Capture the cell that displays the provided text and extract its [x, y] central coordinate. 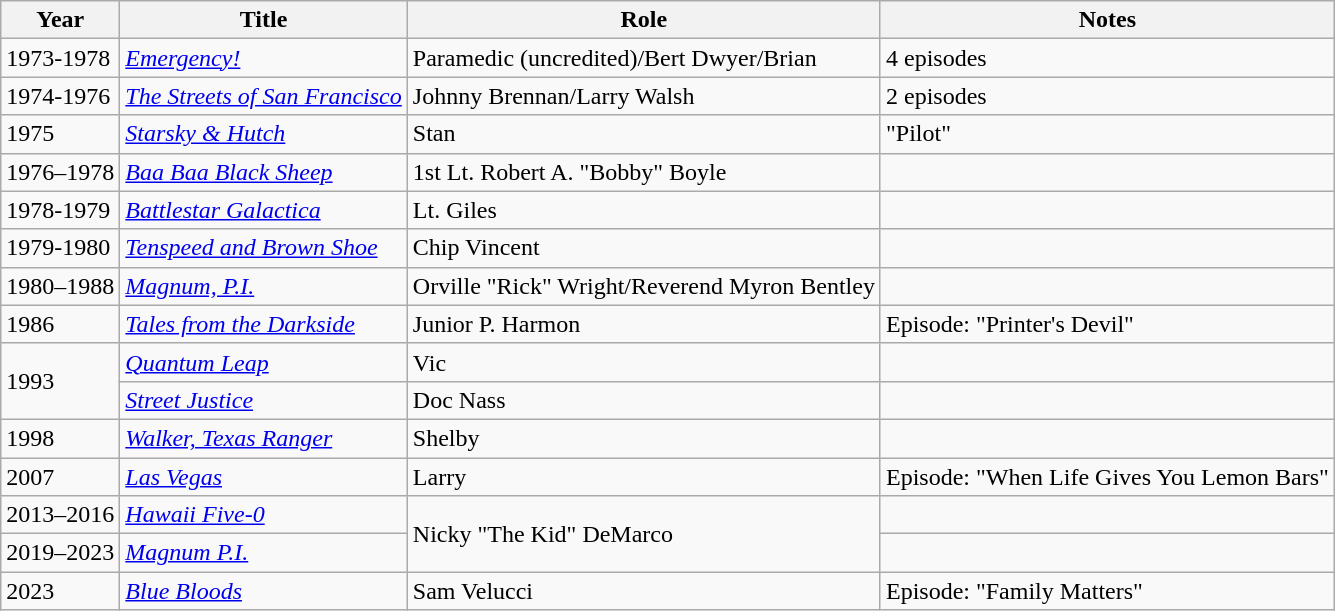
Walker, Texas Ranger [264, 438]
Starsky & Hutch [264, 134]
Paramedic (uncredited)/Bert Dwyer/Brian [644, 58]
Year [60, 20]
Orville "Rick" Wright/Reverend Myron Bentley [644, 286]
1974-1976 [60, 96]
Stan [644, 134]
Episode: "When Life Gives You Lemon Bars" [1107, 477]
Baa Baa Black Sheep [264, 172]
Tenspeed and Brown Shoe [264, 248]
Nicky "The Kid" DeMarco [644, 534]
Quantum Leap [264, 362]
Chip Vincent [644, 248]
Notes [1107, 20]
1980–1988 [60, 286]
Episode: "Printer's Devil" [1107, 324]
Battlestar Galactica [264, 210]
2019–2023 [60, 553]
1998 [60, 438]
2023 [60, 591]
Junior P. Harmon [644, 324]
1978-1979 [60, 210]
Title [264, 20]
Street Justice [264, 400]
Las Vegas [264, 477]
Doc Nass [644, 400]
1986 [60, 324]
Sam Velucci [644, 591]
1975 [60, 134]
Emergency! [264, 58]
Magnum, P.I. [264, 286]
1993 [60, 381]
Shelby [644, 438]
Blue Bloods [264, 591]
Magnum P.I. [264, 553]
"Pilot" [1107, 134]
1st Lt. Robert A. "Bobby" Boyle [644, 172]
Tales from the Darkside [264, 324]
Johnny Brennan/Larry Walsh [644, 96]
1979-1980 [60, 248]
Larry [644, 477]
The Streets of San Francisco [264, 96]
2013–2016 [60, 515]
Hawaii Five-0 [264, 515]
Episode: "Family Matters" [1107, 591]
1976–1978 [60, 172]
2007 [60, 477]
2 episodes [1107, 96]
Role [644, 20]
Vic [644, 362]
Lt. Giles [644, 210]
1973-1978 [60, 58]
4 episodes [1107, 58]
